Search for the cell housing the specified text and yield its (x, y) center coordinate. 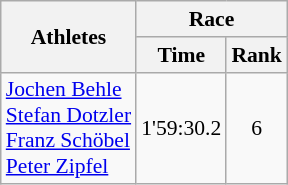
6 (256, 128)
Time (181, 55)
Athletes (68, 36)
Jochen BehleStefan DotzlerFranz SchöbelPeter Zipfel (68, 128)
Race (212, 19)
Rank (256, 55)
1'59:30.2 (181, 128)
